Detect which cell encompasses the target text, then output its (X, Y) center coordinate. 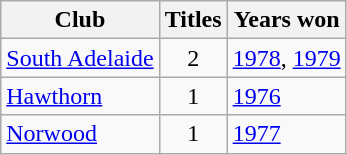
2 (193, 58)
1978, 1979 (286, 58)
Club (80, 20)
1976 (286, 96)
Titles (193, 20)
South Adelaide (80, 58)
Hawthorn (80, 96)
Norwood (80, 134)
Years won (286, 20)
1977 (286, 134)
